Output the (x, y) coordinate of the center of the cell containing the given text.  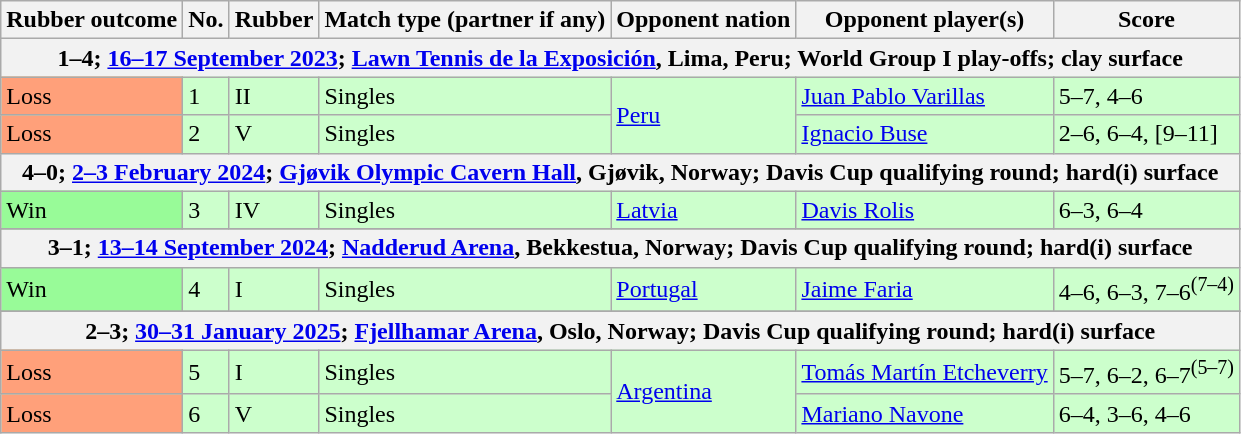
Argentina (704, 392)
5–7, 4–6 (1146, 96)
No. (206, 20)
1–4; 16–17 September 2023; Lawn Tennis de la Exposición, Lima, Peru; World Group I play-offs; clay surface (620, 58)
5–7, 6–2, 6–7(5–7) (1146, 372)
Peru (704, 115)
5 (206, 372)
Juan Pablo Varillas (924, 96)
Jaime Faria (924, 290)
IV (274, 210)
Tomás Martín Etcheverry (924, 372)
2 (206, 134)
II (274, 96)
6–3, 6–4 (1146, 210)
6 (206, 413)
Match type (partner if any) (465, 20)
Ignacio Buse (924, 134)
Mariano Navone (924, 413)
Score (1146, 20)
2–6, 6–4, [9–11] (1146, 134)
Rubber outcome (92, 20)
6–4, 3–6, 4–6 (1146, 413)
Opponent nation (704, 20)
1 (206, 96)
4–6, 6–3, 7–6(7–4) (1146, 290)
4 (206, 290)
Davis Rolis (924, 210)
Opponent player(s) (924, 20)
3–1; 13–14 September 2024; Nadderud Arena, Bekkestua, Norway; Davis Cup qualifying round; hard(i) surface (620, 248)
Latvia (704, 210)
Portugal (704, 290)
Rubber (274, 20)
3 (206, 210)
4–0; 2–3 February 2024; Gjøvik Olympic Cavern Hall, Gjøvik, Norway; Davis Cup qualifying round; hard(i) surface (620, 172)
2–3; 30–31 January 2025; Fjellhamar Arena, Oslo, Norway; Davis Cup qualifying round; hard(i) surface (620, 331)
